Capture the cell that displays the provided text and extract its [X, Y] central coordinate. 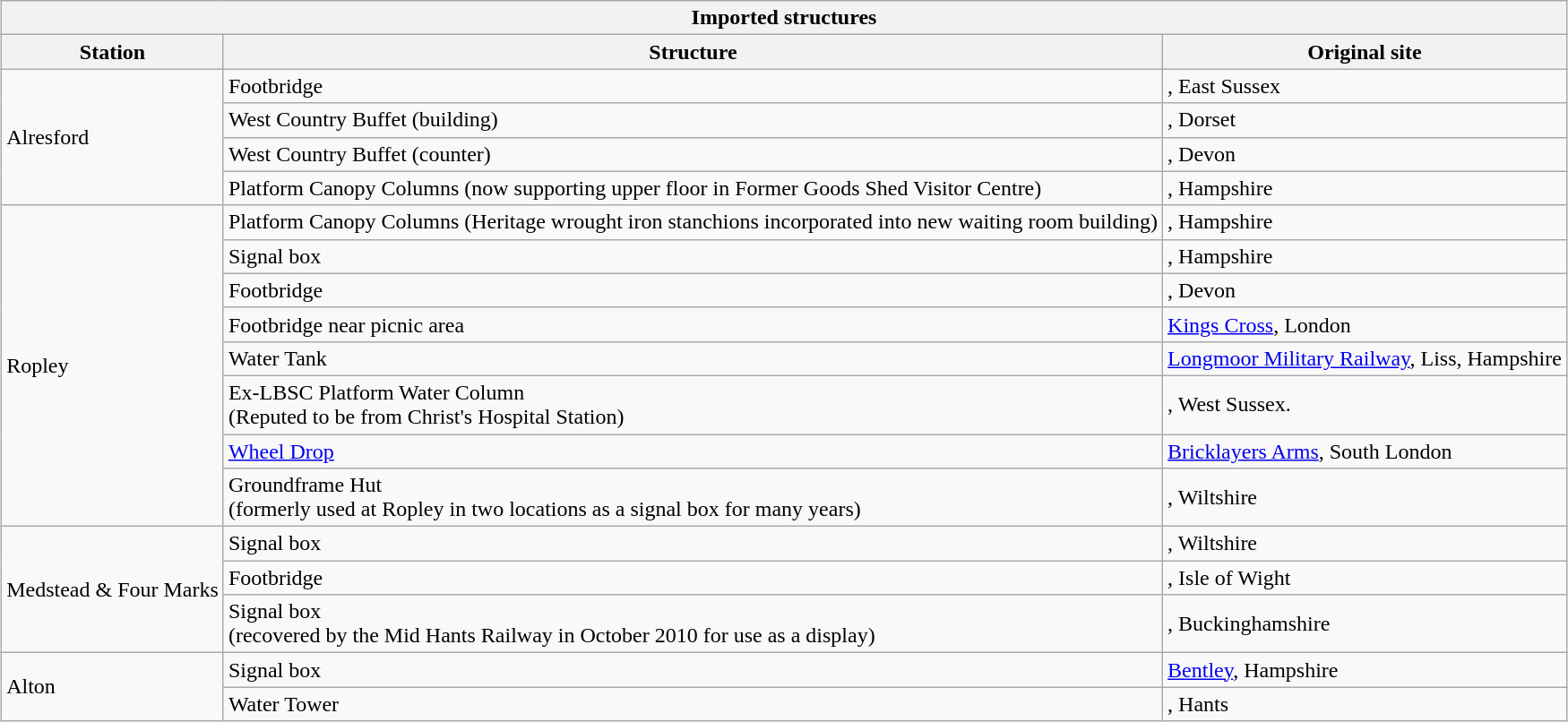
Groundframe Hut(formerly used at Ropley in two locations as a signal box for many years) [693, 498]
Platform Canopy Columns (Heritage wrought iron stanchions incorporated into new waiting room building) [693, 222]
Bentley, Hampshire [1366, 670]
Wheel Drop [693, 451]
, West Sussex. [1366, 405]
Alton [113, 687]
Structure [693, 52]
Water Tank [693, 358]
Station [113, 52]
Water Tower [693, 704]
Ex-LBSC Platform Water Column (Reputed to be from Christ's Hospital Station) [693, 405]
Original site [1366, 52]
Ropley [113, 365]
Imported structures [785, 18]
Kings Cross, London [1366, 324]
, Buckinghamshire [1366, 623]
, Hants [1366, 704]
Signal box (recovered by the Mid Hants Railway in October 2010 for use as a display) [693, 623]
West Country Buffet (counter) [693, 154]
Footbridge near picnic area [693, 324]
Bricklayers Arms, South London [1366, 451]
West Country Buffet (building) [693, 120]
, Dorset [1366, 120]
Platform Canopy Columns (now supporting upper floor in Former Goods Shed Visitor Centre) [693, 188]
Longmoor Military Railway, Liss, Hampshire [1366, 358]
, East Sussex [1366, 86]
, Isle of Wight [1366, 578]
Alresford [113, 137]
Medstead & Four Marks [113, 589]
